From the cell containing the given text, extract its center point as [X, Y] coordinate. 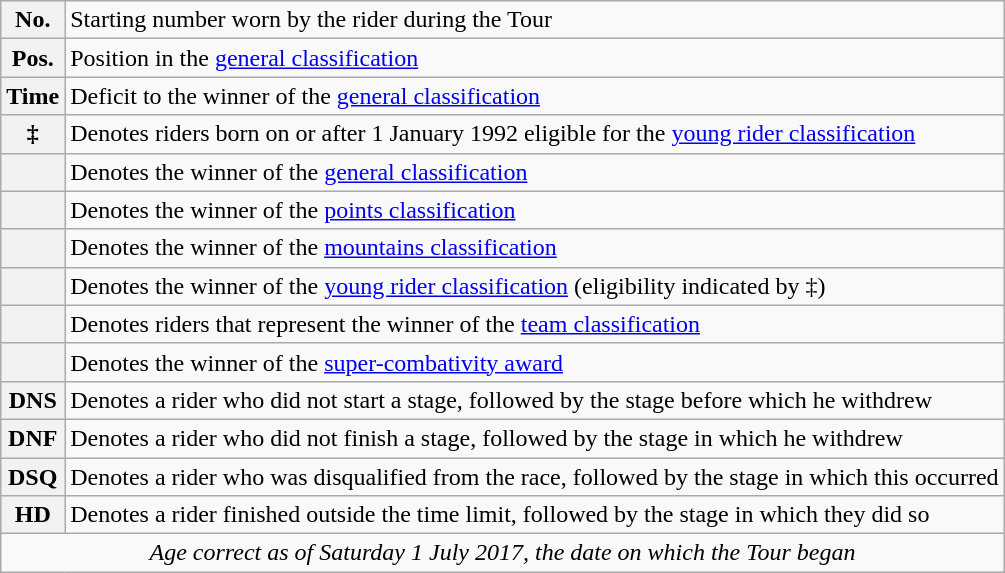
Pos. [33, 58]
Denotes the winner of the young rider classification (eligibility indicated by ‡) [534, 286]
Age correct as of Saturday 1 July 2017, the date on which the Tour began [502, 553]
Denotes riders born on or after 1 January 1992 eligible for the young rider classification [534, 134]
DNF [33, 438]
DSQ [33, 477]
Starting number worn by the rider during the Tour [534, 20]
Denotes the winner of the general classification [534, 172]
Denotes a rider who did not finish a stage, followed by the stage in which he withdrew [534, 438]
No. [33, 20]
DNS [33, 400]
Denotes a rider who did not start a stage, followed by the stage before which he withdrew [534, 400]
Denotes riders that represent the winner of the team classification [534, 324]
Time [33, 96]
Position in the general classification [534, 58]
Deficit to the winner of the general classification [534, 96]
Denotes the winner of the mountains classification [534, 248]
‡ [33, 134]
HD [33, 515]
Denotes the winner of the super-combativity award [534, 362]
Denotes a rider who was disqualified from the race, followed by the stage in which this occurred [534, 477]
Denotes the winner of the points classification [534, 210]
Denotes a rider finished outside the time limit, followed by the stage in which they did so [534, 515]
